Provide the (X, Y) coordinate of the cell's center where the given text is located.  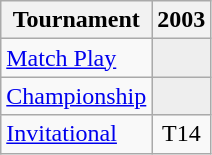
2003 (182, 20)
Tournament (76, 20)
T14 (182, 134)
Championship (76, 96)
Match Play (76, 58)
Invitational (76, 134)
